Scan for the cell matching the given text and deliver its [X, Y] coordinate at center. 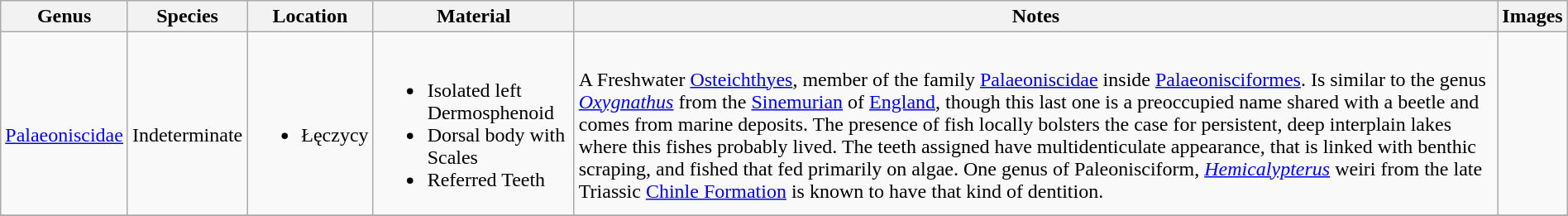
Indeterminate [187, 124]
Palaeoniscidae [65, 124]
Notes [1035, 17]
Isolated left DermosphenoidDorsal body with ScalesReferred Teeth [473, 124]
Material [473, 17]
Location [310, 17]
Łęczycy [310, 124]
Species [187, 17]
Images [1532, 17]
Genus [65, 17]
